Find where the given text appears and provide that cell's center as (x, y) coordinate. 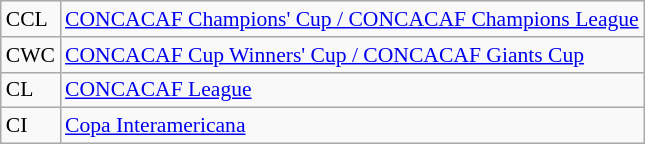
CWC (30, 55)
Copa Interamericana (352, 126)
CI (30, 126)
CCL (30, 19)
CONCACAF League (352, 90)
CL (30, 90)
CONCACAF Champions' Cup / CONCACAF Champions League (352, 19)
CONCACAF Cup Winners' Cup / CONCACAF Giants Cup (352, 55)
